Return the [X, Y] coordinate for the center point of the cell that contains the specified text.  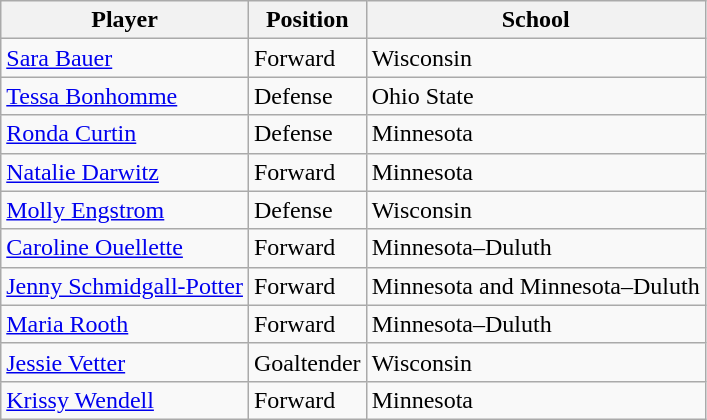
Caroline Ouellette [125, 248]
Player [125, 20]
Jessie Vetter [125, 362]
Krissy Wendell [125, 400]
Natalie Darwitz [125, 172]
Ohio State [536, 96]
Position [307, 20]
Jenny Schmidgall-Potter [125, 286]
Minnesota and Minnesota–Duluth [536, 286]
Goaltender [307, 362]
Sara Bauer [125, 58]
Ronda Curtin [125, 134]
Molly Engstrom [125, 210]
Tessa Bonhomme [125, 96]
Maria Rooth [125, 324]
School [536, 20]
